Return the (X, Y) coordinate for the center point of the cell that contains the specified text.  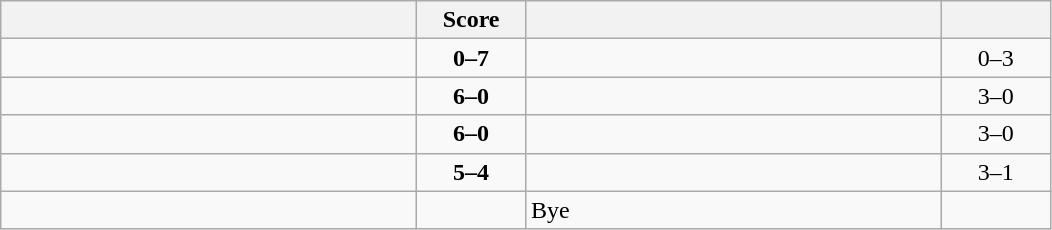
5–4 (472, 172)
3–1 (996, 172)
Score (472, 20)
Bye (733, 210)
0–7 (472, 58)
0–3 (996, 58)
